Return the (x, y) coordinate for the center point of the cell that contains the specified text.  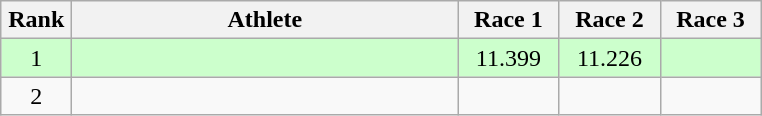
11.399 (508, 58)
Athlete (265, 20)
Rank (36, 20)
1 (36, 58)
11.226 (610, 58)
Race 3 (710, 20)
2 (36, 96)
Race 2 (610, 20)
Race 1 (508, 20)
